Pinpoint the cell where the given text exists, returning its [X, Y] midpoint coordinate. 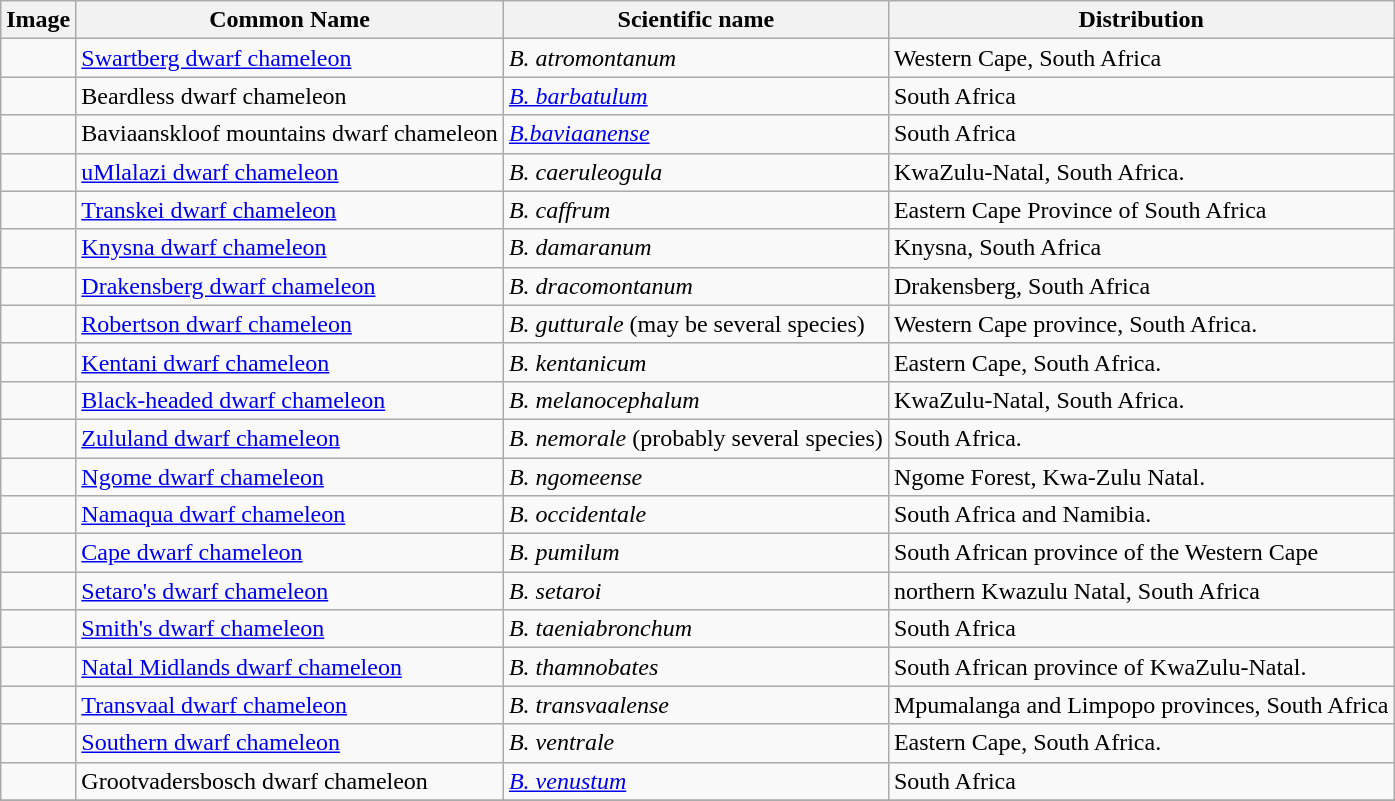
Zululand dwarf chameleon [290, 438]
Beardless dwarf chameleon [290, 96]
Namaqua dwarf chameleon [290, 515]
Common Name [290, 20]
B. transvaalense [696, 705]
Eastern Cape Province of South Africa [1141, 210]
South African province of KwaZulu-Natal. [1141, 667]
B. melanocephalum [696, 400]
Image [38, 20]
Ngome dwarf chameleon [290, 477]
Smith's dwarf chameleon [290, 629]
B. setaroi [696, 591]
B. dracomontanum [696, 286]
B. nemorale (probably several species) [696, 438]
B. venustum [696, 781]
Transkei dwarf chameleon [290, 210]
B. damaranum [696, 248]
Robertson dwarf chameleon [290, 324]
Baviaanskloof mountains dwarf chameleon [290, 134]
northern Kwazulu Natal, South Africa [1141, 591]
Southern dwarf chameleon [290, 743]
South African province of the Western Cape [1141, 553]
Black-headed dwarf chameleon [290, 400]
B. caffrum [696, 210]
Knysna dwarf chameleon [290, 248]
B. atromontanum [696, 58]
Grootvadersbosch dwarf chameleon [290, 781]
Ngome Forest, Kwa-Zulu Natal. [1141, 477]
South Africa. [1141, 438]
B. kentanicum [696, 362]
B. gutturale (may be several species) [696, 324]
B. occidentale [696, 515]
Transvaal dwarf chameleon [290, 705]
B. caeruleogula [696, 172]
South Africa and Namibia. [1141, 515]
Mpumalanga and Limpopo provinces, South Africa [1141, 705]
B. taeniabronchum [696, 629]
B. pumilum [696, 553]
B. ventrale [696, 743]
Swartberg dwarf chameleon [290, 58]
B. barbatulum [696, 96]
Cape dwarf chameleon [290, 553]
Natal Midlands dwarf chameleon [290, 667]
Western Cape province, South Africa. [1141, 324]
Drakensberg dwarf chameleon [290, 286]
B.baviaanense [696, 134]
Knysna, South Africa [1141, 248]
Distribution [1141, 20]
B. thamnobates [696, 667]
Kentani dwarf chameleon [290, 362]
Drakensberg, South Africa [1141, 286]
Scientific name [696, 20]
B. ngomeense [696, 477]
Western Cape, South Africa [1141, 58]
uMlalazi dwarf chameleon [290, 172]
Setaro's dwarf chameleon [290, 591]
